Search for the cell housing the specified text and yield its (X, Y) center coordinate. 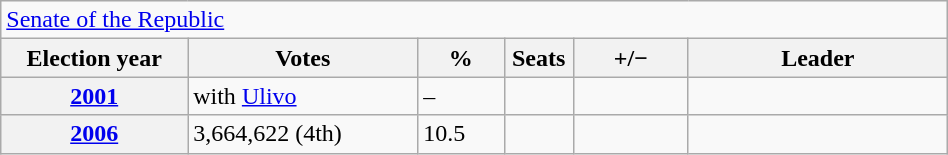
– (461, 96)
+/− (630, 58)
% (461, 58)
3,664,622 (4th) (303, 134)
Seats (538, 58)
Election year (94, 58)
Senate of the Republic (474, 20)
with Ulivo (303, 96)
2001 (94, 96)
2006 (94, 134)
Leader (818, 58)
Votes (303, 58)
10.5 (461, 134)
